Search for the cell housing the specified text and yield its (X, Y) center coordinate. 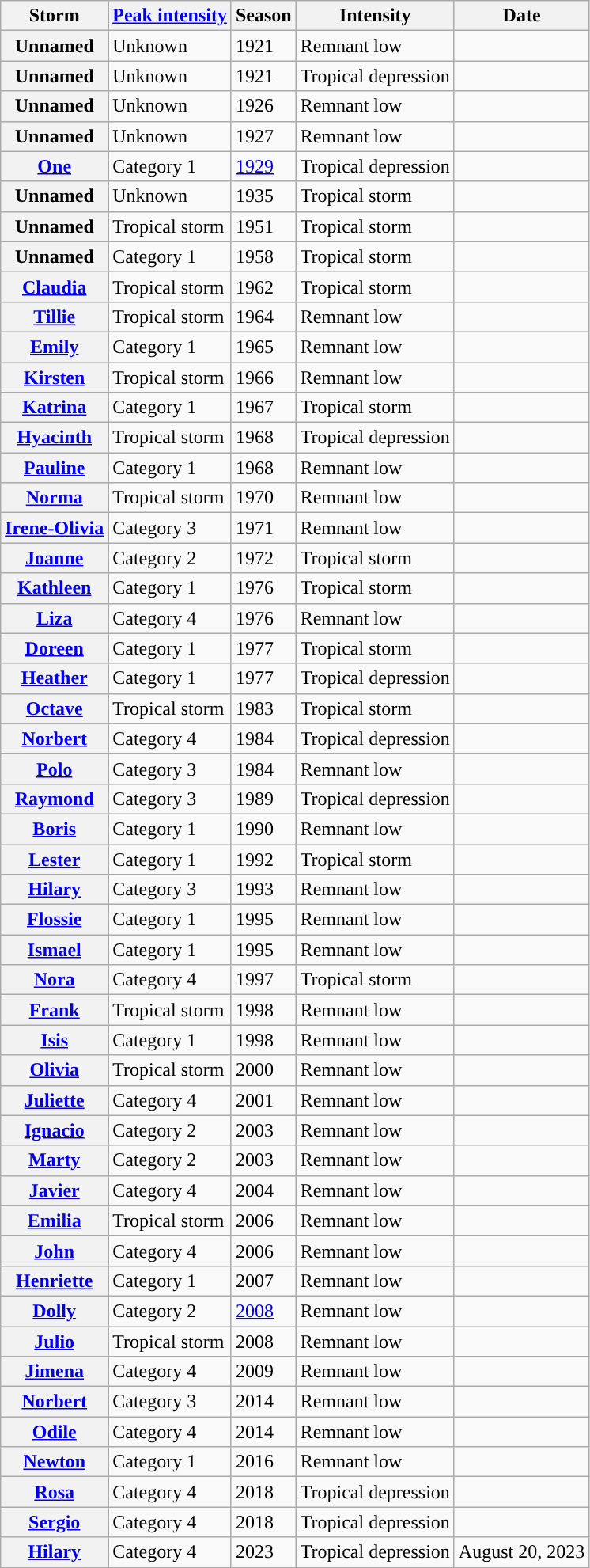
Jimena (55, 1372)
Octave (55, 708)
Kirsten (55, 378)
2001 (263, 1100)
1927 (263, 136)
1993 (263, 890)
Peak intensity (170, 16)
1967 (263, 408)
1965 (263, 347)
1926 (263, 106)
1992 (263, 859)
Storm (55, 16)
1962 (263, 287)
1951 (263, 226)
1971 (263, 528)
1972 (263, 558)
1929 (263, 166)
Kathleen (55, 588)
Henriette (55, 1281)
Polo (55, 769)
Intensity (375, 16)
1989 (263, 799)
2009 (263, 1372)
Date (521, 16)
Nora (55, 980)
John (55, 1251)
Isis (55, 1040)
1958 (263, 256)
Pauline (55, 468)
Flossie (55, 920)
Doreen (55, 648)
Raymond (55, 799)
Tillie (55, 317)
Lester (55, 859)
Emilia (55, 1221)
Katrina (55, 408)
1964 (263, 317)
Irene-Olivia (55, 528)
Olivia (55, 1070)
Claudia (55, 287)
Julio (55, 1342)
Juliette (55, 1100)
2000 (263, 1070)
Javier (55, 1190)
Ignacio (55, 1130)
Liza (55, 618)
1970 (263, 498)
Rosa (55, 1492)
2016 (263, 1462)
Norma (55, 498)
Hyacinth (55, 438)
Marty (55, 1160)
Sergio (55, 1522)
Dolly (55, 1311)
2023 (263, 1552)
Ismael (55, 950)
August 20, 2023 (521, 1552)
Emily (55, 347)
Frank (55, 1010)
Joanne (55, 558)
2004 (263, 1190)
1935 (263, 196)
Season (263, 16)
Newton (55, 1462)
Boris (55, 829)
Heather (55, 678)
2007 (263, 1281)
1966 (263, 378)
Odile (55, 1432)
1997 (263, 980)
1983 (263, 708)
One (55, 166)
1990 (263, 829)
